Return the [X, Y] coordinate for the center point of the cell that contains the specified text.  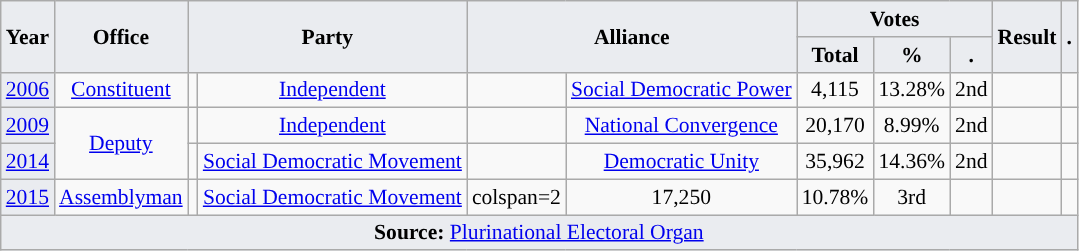
20,170 [836, 126]
colspan=2 [516, 197]
2015 [28, 197]
National Convergence [682, 126]
35,962 [836, 162]
Constituent [121, 90]
Result [1028, 36]
14.36% [912, 162]
% [912, 55]
Alliance [632, 36]
Social Democratic Power [682, 90]
Deputy [121, 144]
2014 [28, 162]
4,115 [836, 90]
Votes [895, 19]
3rd [912, 197]
Year [28, 36]
Party [328, 36]
Source: Plurinational Electoral Organ [539, 233]
Office [121, 36]
Assemblyman [121, 197]
8.99% [912, 126]
2006 [28, 90]
17,250 [682, 197]
2009 [28, 126]
13.28% [912, 90]
Democratic Unity [682, 162]
10.78% [836, 197]
Total [836, 55]
